Output the [x, y] coordinate of the center of the cell containing the given text.  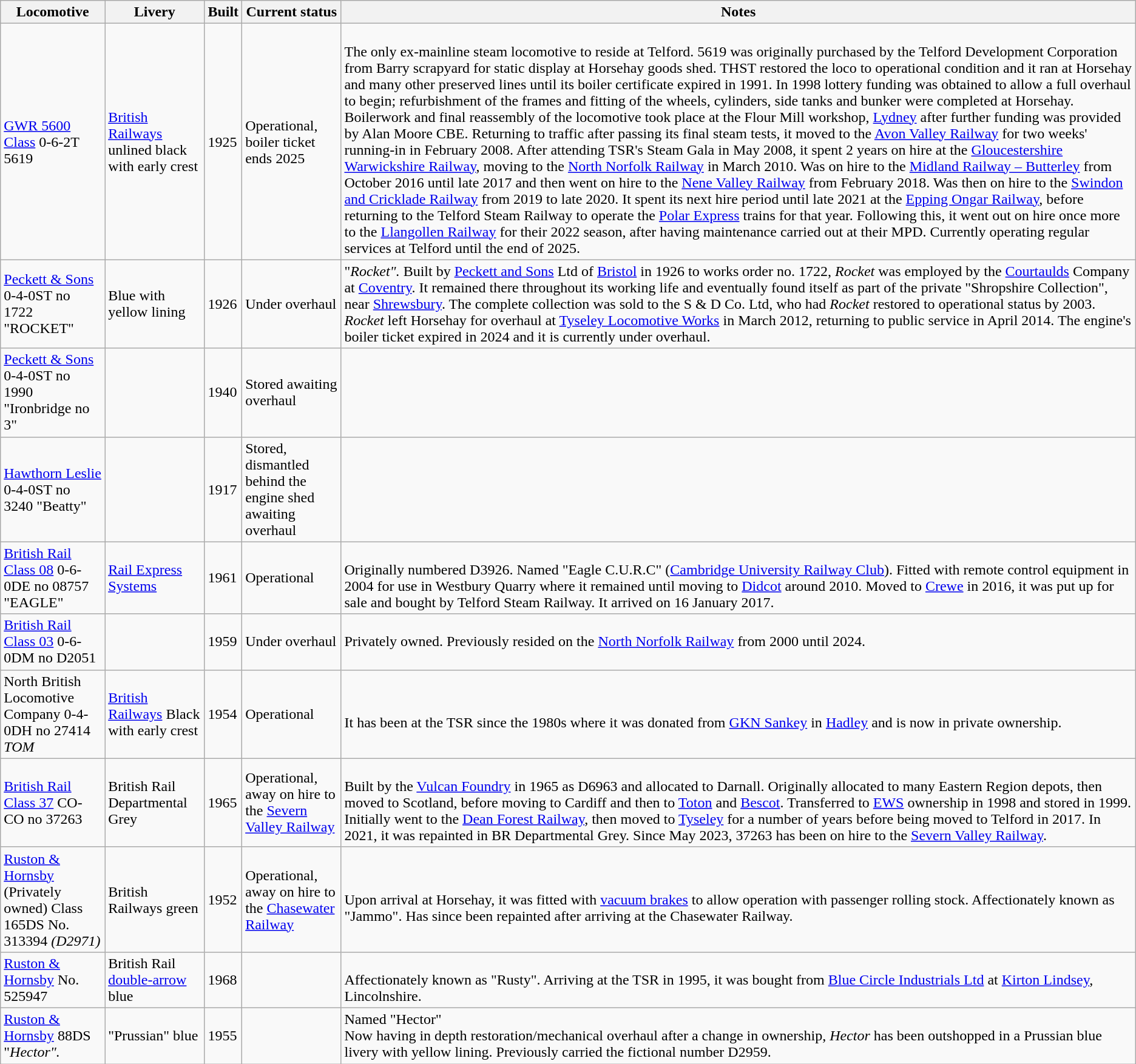
1961 [223, 577]
Peckett & Sons 0-4-0ST no 1722 "ROCKET" [53, 304]
British Rail Class 37 CO-CO no 37263 [53, 803]
Ruston & Hornsby No. 525947 [53, 980]
British Railways unlined black with early crest [155, 142]
1926 [223, 304]
1925 [223, 142]
1940 [223, 392]
Livery [155, 12]
British Rail Class 08 0-6-0DE no 08757 "EAGLE" [53, 577]
Locomotive [53, 12]
British Rail Departmental Grey [155, 803]
1952 [223, 899]
Rail Express Systems [155, 577]
1917 [223, 489]
Current status [291, 12]
1968 [223, 980]
Stored, dismantled behind the engine shed awaiting overhaul [291, 489]
Notes [738, 12]
Operational, away on hire to the Chasewater Railway [291, 899]
Ruston & Hornsby (Privately owned) Class 165DS No. 313394 (D2971) [53, 899]
British Rail Class 03 0-6-0DM no D2051 [53, 642]
GWR 5600 Class 0-6-2T 5619 [53, 142]
1959 [223, 642]
Stored awaiting overhaul [291, 392]
Peckett & Sons 0-4-0ST no 1990 "Ironbridge no 3" [53, 392]
Blue with yellow lining [155, 304]
Operational, away on hire to the Severn Valley Railway [291, 803]
1954 [223, 714]
Affectionately known as "Rusty". Arriving at the TSR in 1995, it was bought from Blue Circle Industrials Ltd at Kirton Lindsey, Lincolnshire. [738, 980]
British Railways Black with early crest [155, 714]
1955 [223, 1035]
Operational, boiler ticket ends 2025 [291, 142]
British Railways green [155, 899]
1965 [223, 803]
Hawthorn Leslie 0-4-0ST no 3240 "Beatty" [53, 489]
Ruston & Hornsby 88DS "Hector". [53, 1035]
Privately owned. Previously resided on the North Norfolk Railway from 2000 until 2024. [738, 642]
It has been at the TSR since the 1980s where it was donated from GKN Sankey in Hadley and is now in private ownership. [738, 714]
Built [223, 12]
British Rail double-arrow blue [155, 980]
North British Locomotive Company 0-4-0DH no 27414 TOM [53, 714]
"Prussian" blue [155, 1035]
